Search for the cell housing the specified text and yield its (X, Y) center coordinate. 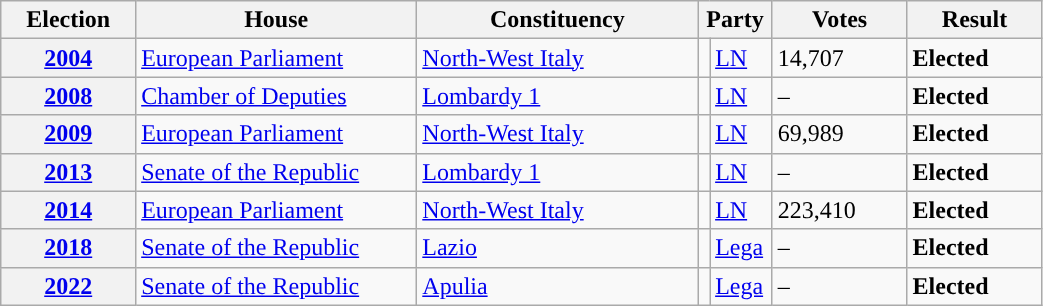
14,707 (840, 58)
Votes (840, 20)
2018 (68, 248)
2009 (68, 134)
House (276, 20)
69,989 (840, 134)
Party (735, 20)
2008 (68, 96)
223,410 (840, 210)
Result (974, 20)
Chamber of Deputies (276, 96)
2004 (68, 58)
2022 (68, 286)
2013 (68, 172)
2014 (68, 210)
Election (68, 20)
Apulia (558, 286)
Lazio (558, 248)
Constituency (558, 20)
